From the cell containing the given text, extract its center point as [X, Y] coordinate. 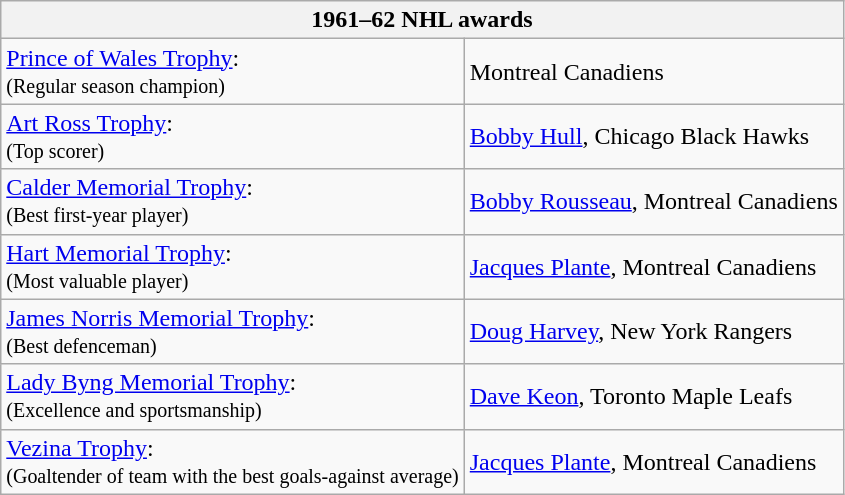
Doug Harvey, New York Rangers [654, 332]
Bobby Hull, Chicago Black Hawks [654, 136]
Hart Memorial Trophy:(Most valuable player) [233, 266]
Montreal Canadiens [654, 72]
Vezina Trophy:(Goaltender of team with the best goals-against average) [233, 462]
Prince of Wales Trophy:(Regular season champion) [233, 72]
Bobby Rousseau, Montreal Canadiens [654, 202]
Dave Keon, Toronto Maple Leafs [654, 396]
Lady Byng Memorial Trophy:(Excellence and sportsmanship) [233, 396]
James Norris Memorial Trophy:(Best defenceman) [233, 332]
Calder Memorial Trophy:(Best first-year player) [233, 202]
Art Ross Trophy:(Top scorer) [233, 136]
1961–62 NHL awards [422, 20]
